For the text-containing cell, return its midpoint in (x, y) coordinate format. 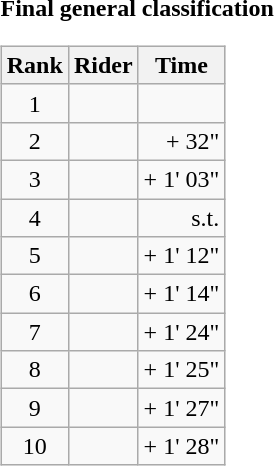
9 (34, 408)
1 (34, 103)
5 (34, 256)
7 (34, 332)
+ 1' 28" (182, 446)
4 (34, 217)
Rank (34, 65)
s.t. (182, 217)
2 (34, 141)
Time (182, 65)
6 (34, 294)
+ 1' 14" (182, 294)
10 (34, 446)
3 (34, 179)
+ 1' 03" (182, 179)
+ 1' 24" (182, 332)
+ 1' 25" (182, 370)
8 (34, 370)
+ 1' 27" (182, 408)
+ 32" (182, 141)
Rider (103, 65)
+ 1' 12" (182, 256)
